Return the [X, Y] coordinate for the center point of the cell that contains the specified text.  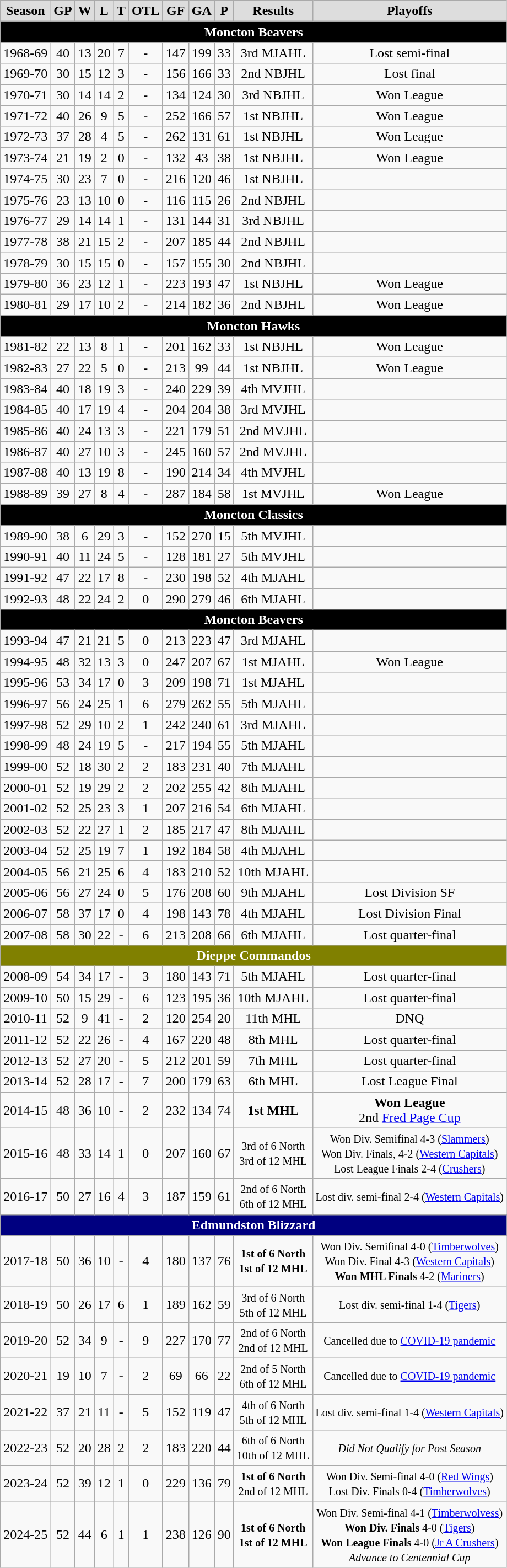
Won Div. Semi-final 4-0 (Red Wings)Lost Div. Finals 0-4 (Timberwolves) [409, 1484]
Won Div. Semi-final 4-1 (Timberwolvess)Won Div. Finals 4-0 (Tigers)Won League Finals 4-0 (Jr A Crushers)Advance to Centennial Cup [409, 1534]
41 [104, 1019]
167 [175, 1040]
90 [224, 1534]
1989-90 [25, 536]
60 [224, 892]
1982-83 [25, 368]
Dieppe Commandos [253, 956]
2008-09 [25, 977]
Lost div. semi-final 1-4 (Western Capitals) [409, 1412]
L [104, 11]
6th MHL [273, 1082]
193 [202, 284]
3rd MVJHL [273, 410]
2022-23 [25, 1448]
1990-91 [25, 556]
287 [175, 494]
2023-24 [25, 1484]
2000-01 [25, 788]
Lost div. semi-final 1-4 (Tigers) [409, 1304]
252 [175, 116]
Moncton Classics [253, 515]
Lost Division SF [409, 892]
199 [202, 53]
Results [273, 11]
195 [202, 998]
119 [202, 1412]
GF [175, 11]
1979-80 [25, 284]
189 [175, 1304]
3rd of 6 North3rd of 12 MHL [273, 1153]
176 [175, 892]
1984-85 [25, 410]
Lost div. semi-final 2-4 (Western Capitals) [409, 1197]
2024-25 [25, 1534]
194 [202, 746]
1987-88 [25, 473]
190 [175, 473]
Lost final [409, 74]
254 [202, 1019]
2018-19 [25, 1304]
1976-77 [25, 221]
157 [175, 263]
1999-00 [25, 767]
232 [175, 1110]
1986-87 [25, 452]
P [224, 11]
1981-82 [25, 347]
3rd of 6 North5th of 12 MHL [273, 1304]
51 [224, 431]
1978-79 [25, 263]
1970-71 [25, 95]
1991-92 [25, 577]
6th of 6 North10th of 12 MHL [273, 1448]
2017-18 [25, 1261]
GA [202, 11]
74 [224, 1110]
T [121, 11]
69 [175, 1376]
2002-03 [25, 830]
32 [85, 662]
192 [175, 850]
2013-14 [25, 1082]
155 [202, 263]
78 [224, 913]
Won League 2nd Fred Page Cup [409, 1110]
Lost semi-final [409, 53]
1st of 6 North2nd of 12 MHL [273, 1484]
79 [224, 1484]
2001-02 [25, 809]
126 [202, 1534]
1969-70 [25, 74]
Won Div. Semifinal 4-0 (Timberwolves)Won Div. Final 4-3 (Western Capitals)Won MHL Finals 4-2 (Mariners) [409, 1261]
147 [175, 53]
1997-98 [25, 725]
2nd of 6 North6th of 12 MHL [273, 1197]
1992-93 [25, 598]
7th MHL [273, 1061]
2021-22 [25, 1412]
31 [224, 221]
115 [202, 200]
1980-81 [25, 305]
1968-69 [25, 53]
Lost Division Final [409, 913]
W [85, 11]
1998-99 [25, 746]
124 [202, 95]
123 [175, 998]
76 [224, 1261]
187 [175, 1197]
2009-10 [25, 998]
1983-84 [25, 389]
42 [224, 788]
1995-96 [25, 683]
144 [202, 221]
247 [175, 662]
1973-74 [25, 158]
1977-78 [25, 242]
2014-15 [25, 1110]
1988-89 [25, 494]
2011-12 [25, 1040]
2016-17 [25, 1197]
GP [63, 11]
Playoffs [409, 11]
116 [175, 200]
2020-21 [25, 1376]
1st MVJHL [273, 494]
270 [202, 536]
209 [175, 683]
230 [175, 577]
1971-72 [25, 116]
128 [175, 556]
2006-07 [25, 913]
2010-11 [25, 1019]
1974-75 [25, 179]
2003-04 [25, 850]
136 [202, 1484]
2004-05 [25, 871]
8th MHL [273, 1040]
Won Div. Semifinal 4-3 (Slammers)Won Div. Finals, 4-2 (Western Capitals)Lost League Finals 2-4 (Crushers) [409, 1153]
210 [202, 871]
9th MJAHL [273, 892]
DNQ [409, 1019]
170 [202, 1340]
1975-76 [25, 200]
182 [202, 305]
2nd of 5 North6th of 12 MHL [273, 1376]
Lost League Final [409, 1082]
Did Not Qualify for Post Season [409, 1448]
245 [175, 452]
99 [202, 368]
2015-16 [25, 1153]
290 [175, 598]
77 [224, 1340]
2012-13 [25, 1061]
255 [202, 788]
1994-95 [25, 662]
231 [202, 767]
Edmundston Blizzard [253, 1225]
221 [175, 431]
1972-73 [25, 137]
11th MHL [273, 1019]
43 [202, 158]
181 [202, 556]
2nd of 6 North2nd of 12 MHL [273, 1340]
238 [175, 1534]
132 [175, 158]
1996-97 [25, 704]
159 [202, 1197]
4th of 6 North5th of 12 MHL [273, 1412]
16 [104, 1197]
2007-08 [25, 935]
2005-06 [25, 892]
212 [175, 1061]
63 [224, 1082]
1985-86 [25, 431]
Moncton Hawks [253, 326]
OTL [145, 11]
137 [202, 1261]
7th MJAHL [273, 767]
202 [175, 788]
Season [25, 11]
2019-20 [25, 1340]
53 [63, 683]
200 [175, 1082]
156 [175, 74]
1st MHL [273, 1110]
227 [175, 1340]
1993-94 [25, 641]
242 [175, 725]
